Return (X, Y) of the center of cell containing provided text 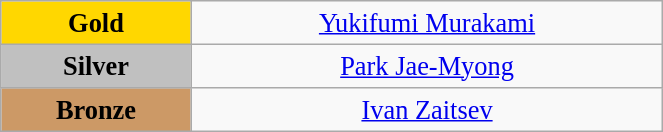
Park Jae-Myong (427, 66)
Silver (96, 66)
Bronze (96, 109)
Yukifumi Murakami (427, 22)
Ivan Zaitsev (427, 109)
Gold (96, 22)
